Return (x, y) of the center of cell containing provided text 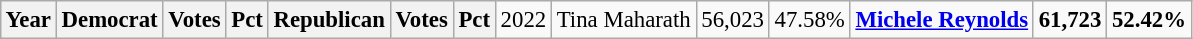
Year (28, 20)
56,023 (732, 20)
52.42% (1150, 20)
Democrat (110, 20)
47.58% (810, 20)
Michele Reynolds (942, 20)
Republican (329, 20)
61,723 (1070, 20)
Tina Maharath (624, 20)
2022 (523, 20)
